Provide the [X, Y] coordinate of the cell's center where the given text is located.  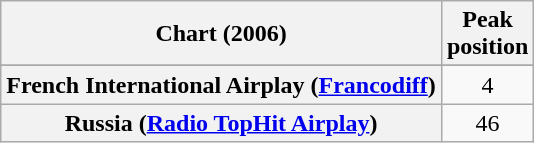
4 [487, 85]
French International Airplay (Francodiff) [222, 85]
Russia (Radio TopHit Airplay) [222, 123]
Chart (2006) [222, 34]
46 [487, 123]
Peakposition [487, 34]
